Pinpoint the cell where the given text exists, returning its [x, y] midpoint coordinate. 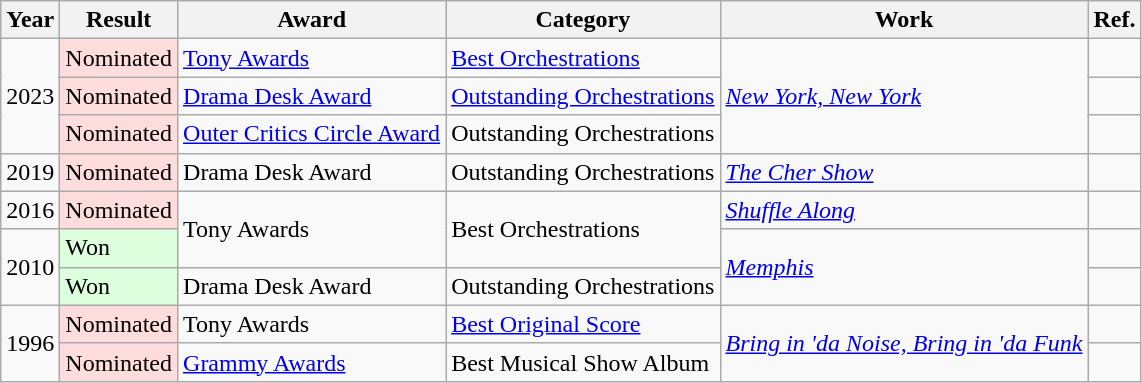
Award [312, 20]
Outer Critics Circle Award [312, 134]
New York, New York [904, 96]
Best Original Score [583, 324]
Ref. [1114, 20]
Best Musical Show Album [583, 362]
Grammy Awards [312, 362]
Work [904, 20]
1996 [30, 343]
Bring in 'da Noise, Bring in 'da Funk [904, 343]
2016 [30, 210]
Memphis [904, 267]
The Cher Show [904, 172]
2023 [30, 96]
Shuffle Along [904, 210]
Result [119, 20]
2010 [30, 267]
2019 [30, 172]
Year [30, 20]
Category [583, 20]
